For the text-containing cell, return its midpoint in [x, y] coordinate format. 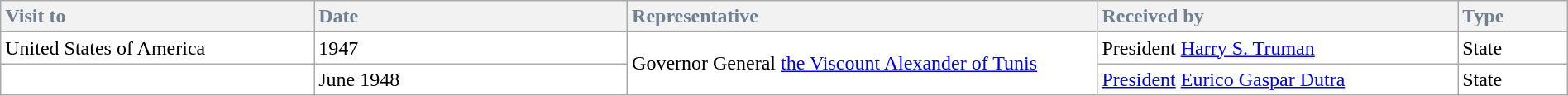
Received by [1278, 17]
Visit to [157, 17]
June 1948 [471, 79]
President Harry S. Truman [1278, 48]
1947 [471, 48]
Type [1513, 17]
Date [471, 17]
Representative [863, 17]
Governor General the Viscount Alexander of Tunis [863, 64]
President Eurico Gaspar Dutra [1278, 79]
United States of America [157, 48]
